For the text-containing cell, return its midpoint in [x, y] coordinate format. 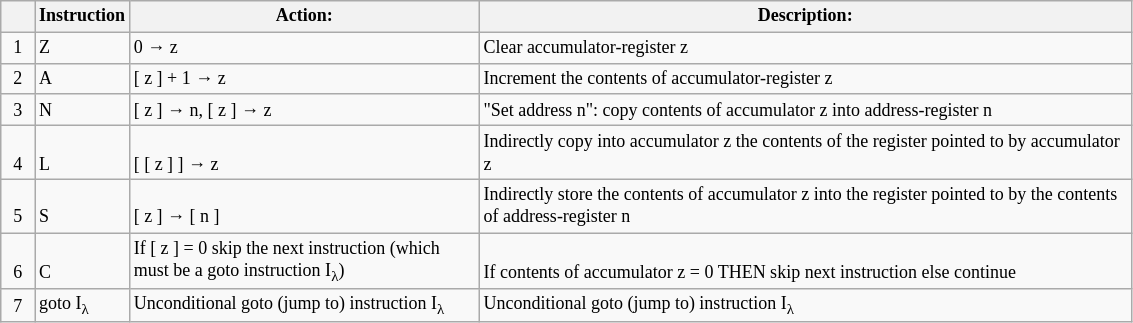
"Set address n": copy contents of accumulator z into address-register n [805, 110]
3 [18, 110]
1 [18, 48]
0 → z [304, 48]
Clear accumulator-register z [805, 48]
[ [ z ] ] → z [304, 152]
C [82, 261]
2 [18, 78]
Increment the contents of accumulator-register z [805, 78]
If contents of accumulator z = 0 THEN skip next instruction else continue [805, 261]
[ z ] → n, [ z ] → z [304, 110]
4 [18, 152]
Indirectly store the contents of accumulator z into the register pointed to by the contents of address-register n [805, 206]
7 [18, 306]
Instruction [82, 16]
[ z ] + 1 → z [304, 78]
6 [18, 261]
goto Iλ [82, 306]
N [82, 110]
A [82, 78]
Description: [805, 16]
L [82, 152]
Indirectly copy into accumulator z the contents of the register pointed to by accumulator z [805, 152]
[ z ] → [ n ] [304, 206]
If [ z ] = 0 skip the next instruction (which must be a goto instruction Iλ) [304, 261]
S [82, 206]
Z [82, 48]
Action: [304, 16]
5 [18, 206]
